Return the (X, Y) coordinate for the center point of the cell that contains the specified text.  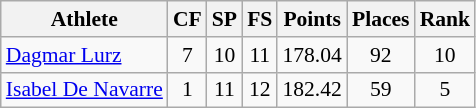
1 (188, 90)
Dagmar Lurz (84, 55)
5 (446, 90)
59 (381, 90)
178.04 (312, 55)
92 (381, 55)
CF (188, 19)
Athlete (84, 19)
SP (224, 19)
Places (381, 19)
12 (260, 90)
Isabel De Navarre (84, 90)
7 (188, 55)
182.42 (312, 90)
FS (260, 19)
Points (312, 19)
Rank (446, 19)
